Capture the cell that displays the provided text and extract its [x, y] central coordinate. 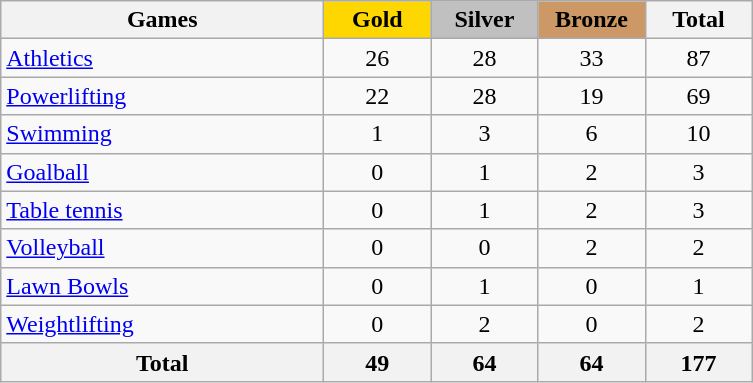
6 [592, 134]
Games [162, 20]
Weightlifting [162, 324]
87 [698, 58]
Volleyball [162, 248]
Athletics [162, 58]
Goalball [162, 172]
Table tennis [162, 210]
10 [698, 134]
69 [698, 96]
33 [592, 58]
49 [378, 362]
26 [378, 58]
Swimming [162, 134]
Gold [378, 20]
19 [592, 96]
Powerlifting [162, 96]
22 [378, 96]
Bronze [592, 20]
Silver [484, 20]
177 [698, 362]
Lawn Bowls [162, 286]
